Return (X, Y) of the center of cell containing provided text 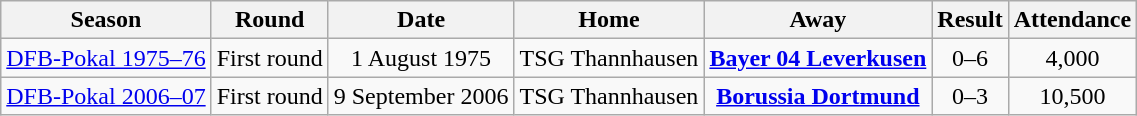
1 August 1975 (421, 58)
0–6 (970, 58)
Attendance (1072, 20)
Home (609, 20)
Date (421, 20)
Round (270, 20)
Borussia Dortmund (818, 96)
4,000 (1072, 58)
Season (106, 20)
DFB-Pokal 2006–07 (106, 96)
Away (818, 20)
DFB-Pokal 1975–76 (106, 58)
Bayer 04 Leverkusen (818, 58)
9 September 2006 (421, 96)
Result (970, 20)
10,500 (1072, 96)
0–3 (970, 96)
